For the text-containing cell, return its midpoint in [x, y] coordinate format. 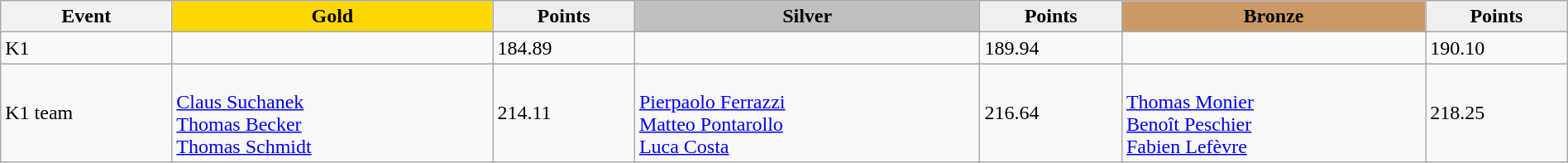
214.11 [564, 113]
Gold [332, 17]
216.64 [1050, 113]
Thomas MonierBenoît PeschierFabien Lefèvre [1274, 113]
Bronze [1274, 17]
190.10 [1497, 48]
Silver [807, 17]
Pierpaolo FerrazziMatteo PontarolloLuca Costa [807, 113]
218.25 [1497, 113]
Event [86, 17]
K1 team [86, 113]
189.94 [1050, 48]
184.89 [564, 48]
K1 [86, 48]
Claus SuchanekThomas BeckerThomas Schmidt [332, 113]
